Return (X, Y) of the center of cell containing provided text 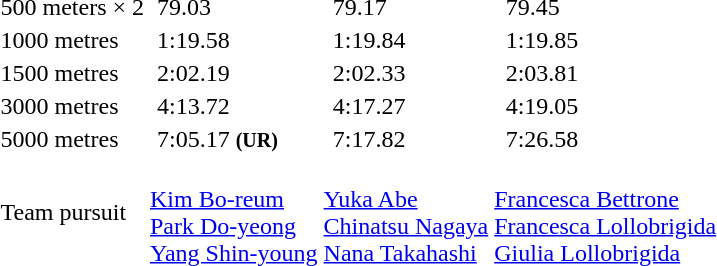
4:13.72 (237, 106)
1:19.58 (237, 40)
7:26.58 (610, 139)
7:17.82 (410, 139)
7:05.17 (UR) (237, 139)
2:03.81 (610, 73)
2:02.33 (410, 73)
1:19.84 (410, 40)
4:19.05 (610, 106)
4:17.27 (410, 106)
1:19.85 (610, 40)
2:02.19 (237, 73)
